Detect which cell encompasses the target text, then output its (X, Y) center coordinate. 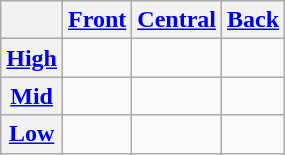
Central (177, 20)
Mid (32, 96)
Back (254, 20)
High (32, 58)
Front (98, 20)
Low (32, 134)
